Output the [X, Y] coordinate of the center of the cell containing the given text.  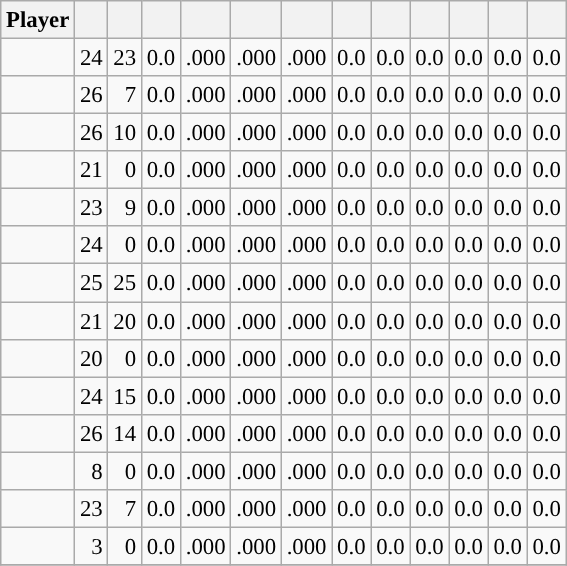
15 [124, 396]
9 [124, 208]
10 [124, 133]
14 [124, 433]
3 [92, 546]
Player [38, 20]
8 [92, 471]
